Scan for the cell matching the given text and deliver its [x, y] coordinate at center. 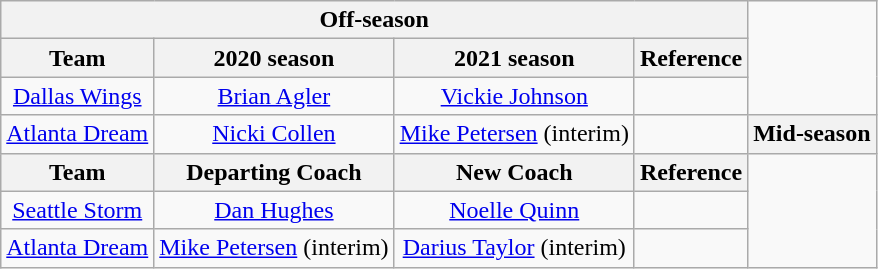
Mid-season [812, 134]
Darius Taylor (interim) [514, 248]
Noelle Quinn [514, 210]
New Coach [514, 172]
Dallas Wings [78, 96]
Off-season [374, 20]
Vickie Johnson [514, 96]
Departing Coach [274, 172]
2020 season [274, 58]
Nicki Collen [274, 134]
Seattle Storm [78, 210]
2021 season [514, 58]
Dan Hughes [274, 210]
Brian Agler [274, 96]
